Return the (x, y) coordinate for the center point of the cell that contains the specified text.  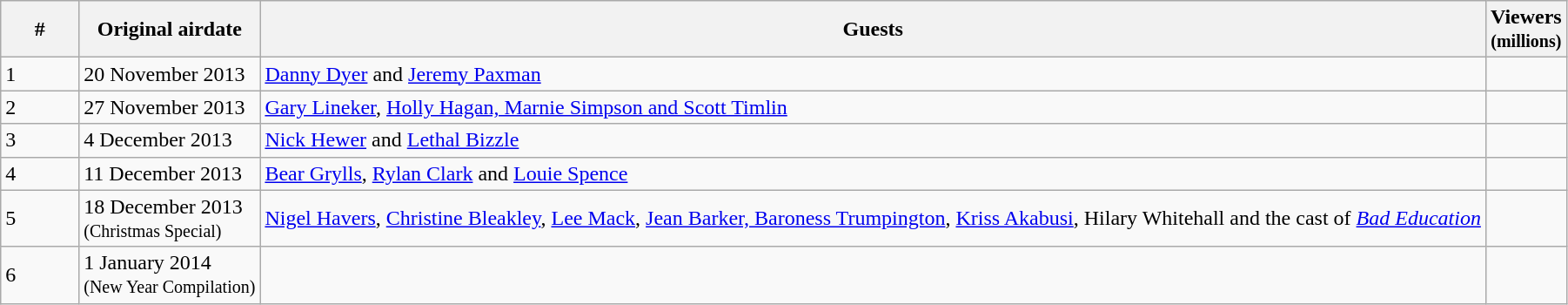
4 December 2013 (170, 140)
27 November 2013 (170, 107)
5 (40, 218)
2 (40, 107)
Nigel Havers, Christine Bleakley, Lee Mack, Jean Barker, Baroness Trumpington, Kriss Akabusi, Hilary Whitehall and the cast of Bad Education (874, 218)
# (40, 30)
Original airdate (170, 30)
Bear Grylls, Rylan Clark and Louie Spence (874, 173)
Nick Hewer and Lethal Bizzle (874, 140)
18 December 2013(Christmas Special) (170, 218)
3 (40, 140)
1 (40, 74)
Viewers(millions) (1526, 30)
Guests (874, 30)
11 December 2013 (170, 173)
20 November 2013 (170, 74)
1 January 2014(New Year Compilation) (170, 275)
6 (40, 275)
Gary Lineker, Holly Hagan, Marnie Simpson and Scott Timlin (874, 107)
4 (40, 173)
Danny Dyer and Jeremy Paxman (874, 74)
